Scan for the cell matching the given text and deliver its (x, y) coordinate at center. 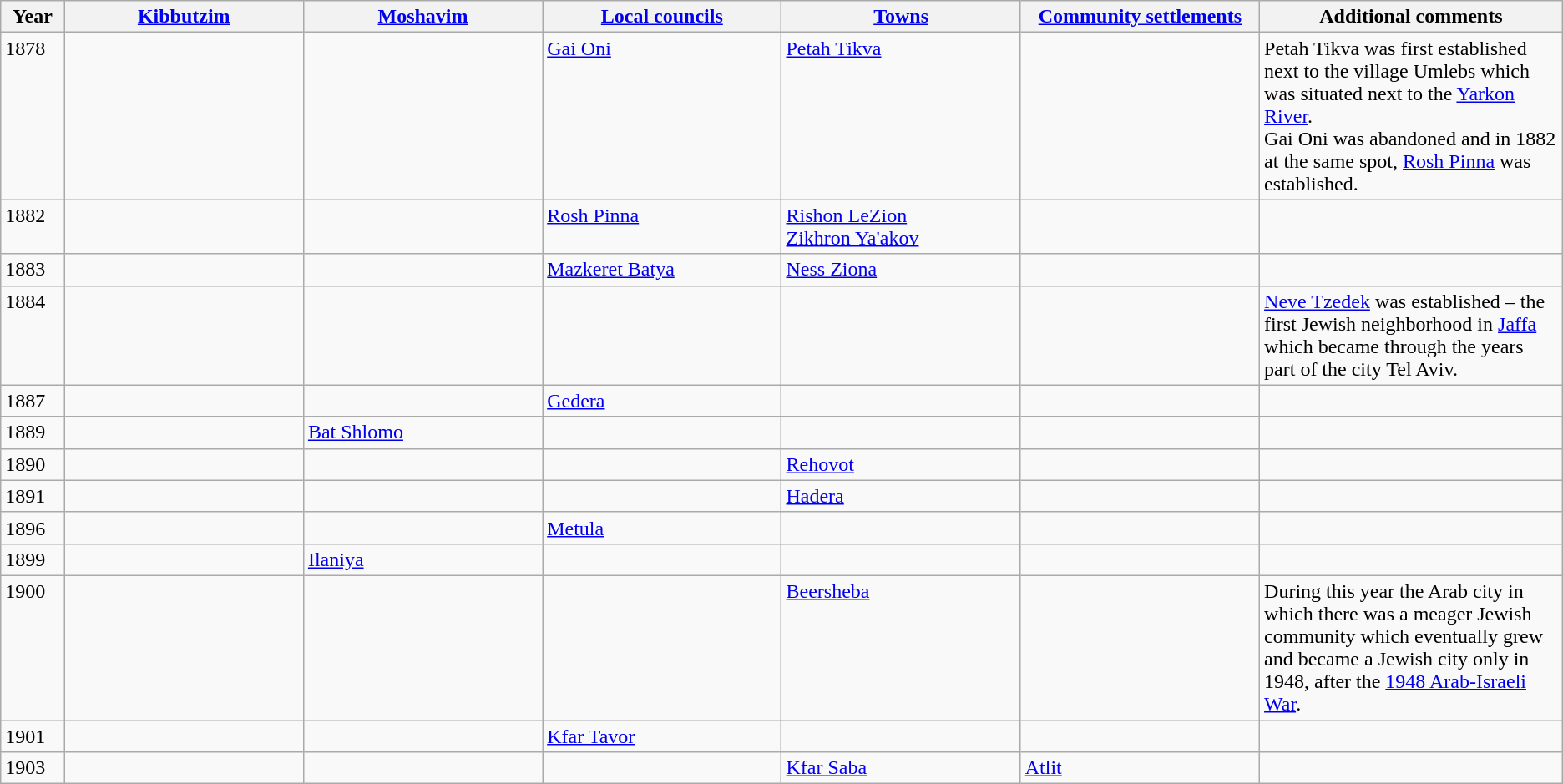
1887 (33, 401)
1878 (33, 116)
1901 (33, 736)
Moshavim (422, 17)
1900 (33, 648)
Gedera (662, 401)
Mazkeret Batya (662, 270)
Community settlements (1140, 17)
1890 (33, 464)
Hadera (901, 496)
1896 (33, 528)
Kfar Saba (901, 768)
Rishon LeZion Zikhron Ya'akov (901, 227)
Rosh Pinna (662, 227)
1884 (33, 336)
Kibbutzim (184, 17)
Additional comments (1411, 17)
1883 (33, 270)
Ness Ziona (901, 270)
Rehovot (901, 464)
1889 (33, 432)
Bat Shlomo (422, 432)
Year (33, 17)
Kfar Tavor (662, 736)
Petah Tikva (901, 116)
1903 (33, 768)
1899 (33, 559)
Gai Oni (662, 116)
Local councils (662, 17)
Atlit (1140, 768)
Beersheba (901, 648)
1891 (33, 496)
Neve Tzedek was established – the first Jewish neighborhood in Jaffa which became through the years part of the city Tel Aviv. (1411, 336)
Ilaniya (422, 559)
Towns (901, 17)
1882 (33, 227)
Metula (662, 528)
